Pinpoint the cell where the given text exists, returning its [X, Y] midpoint coordinate. 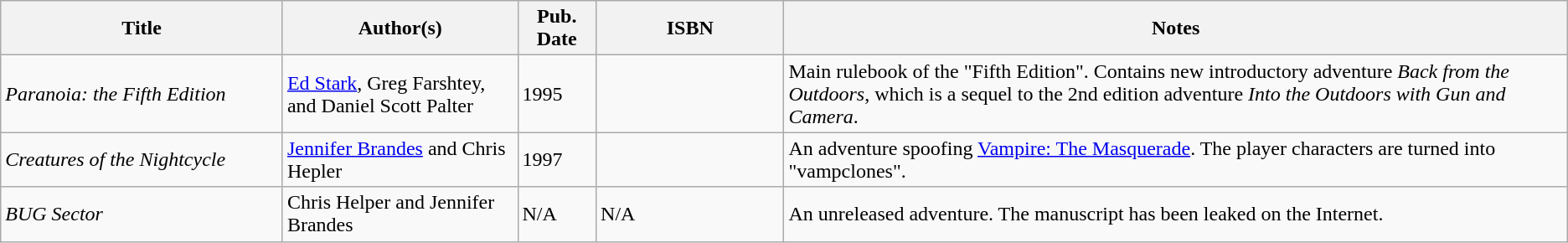
1997 [557, 159]
Jennifer Brandes and Chris Hepler [400, 159]
BUG Sector [142, 215]
Ed Stark, Greg Farshtey, and Daniel Scott Palter [400, 94]
ISBN [690, 28]
An adventure spoofing Vampire: The Masquerade. The player characters are turned into "vampclones". [1176, 159]
Creatures of the Nightcycle [142, 159]
Chris Helper and Jennifer Brandes [400, 215]
Paranoia: the Fifth Edition [142, 94]
Notes [1176, 28]
Author(s) [400, 28]
Title [142, 28]
1995 [557, 94]
Pub. Date [557, 28]
An unreleased adventure. The manuscript has been leaked on the Internet. [1176, 215]
